Extract the [x, y] coordinate from the center of the cell holding the provided text.  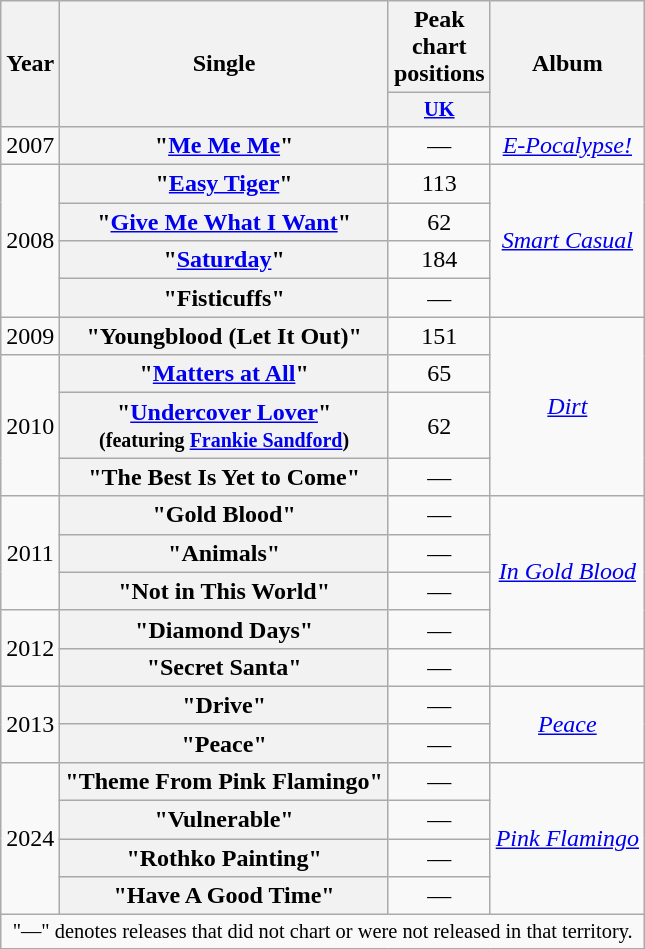
"Undercover Lover"(featuring Frankie Sandford) [224, 426]
184 [439, 260]
"—" denotes releases that did not chart or were not released in that territory. [323, 932]
"Secret Santa" [224, 667]
2008 [30, 241]
In Gold Blood [567, 572]
"Theme From Pink Flamingo" [224, 781]
2010 [30, 426]
Album [567, 64]
113 [439, 184]
"Vulnerable" [224, 820]
Peak chart positions [439, 47]
"Give Me What I Want" [224, 222]
2012 [30, 648]
"Animals" [224, 553]
2009 [30, 336]
Dirt [567, 406]
2007 [30, 145]
"Rothko Painting" [224, 858]
Smart Casual [567, 241]
"Peace" [224, 743]
UK [439, 110]
2011 [30, 553]
2013 [30, 724]
151 [439, 336]
"Easy Tiger" [224, 184]
"The Best Is Yet to Come" [224, 477]
"Diamond Days" [224, 629]
"Me Me Me" [224, 145]
"Not in This World" [224, 591]
2024 [30, 838]
Pink Flamingo [567, 838]
"Fisticuffs" [224, 298]
Year [30, 64]
Single [224, 64]
"Gold Blood" [224, 515]
"Have A Good Time" [224, 896]
"Saturday" [224, 260]
E-Pocalypse! [567, 145]
"Youngblood (Let It Out)" [224, 336]
"Drive" [224, 705]
65 [439, 374]
"Matters at All" [224, 374]
Peace [567, 724]
